Find where the given text appears and provide that cell's center as [X, Y] coordinate. 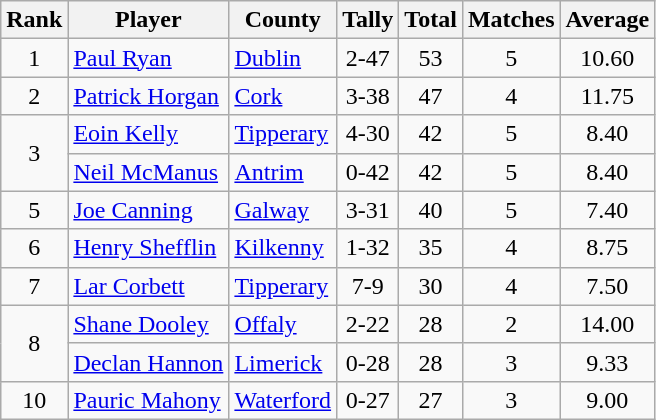
2-22 [368, 324]
14.00 [608, 324]
9.33 [608, 362]
11.75 [608, 96]
53 [431, 58]
8 [34, 343]
Shane Dooley [148, 324]
0-28 [368, 362]
0-42 [368, 172]
27 [431, 400]
Henry Shefflin [148, 248]
0-27 [368, 400]
Dublin [283, 58]
Matches [511, 20]
Joe Canning [148, 210]
Neil McManus [148, 172]
8.75 [608, 248]
Rank [34, 20]
Paul Ryan [148, 58]
9.00 [608, 400]
Eoin Kelly [148, 134]
Antrim [283, 172]
7.40 [608, 210]
Patrick Horgan [148, 96]
35 [431, 248]
40 [431, 210]
Offaly [283, 324]
3-31 [368, 210]
1-32 [368, 248]
Pauric Mahony [148, 400]
2-47 [368, 58]
Galway [283, 210]
1 [34, 58]
Lar Corbett [148, 286]
6 [34, 248]
7.50 [608, 286]
Player [148, 20]
7-9 [368, 286]
10 [34, 400]
4-30 [368, 134]
Declan Hannon [148, 362]
Waterford [283, 400]
Tally [368, 20]
3-38 [368, 96]
30 [431, 286]
County [283, 20]
7 [34, 286]
Limerick [283, 362]
Kilkenny [283, 248]
Cork [283, 96]
Average [608, 20]
47 [431, 96]
Total [431, 20]
10.60 [608, 58]
